Provide the [x, y] coordinate of the cell's center where the given text is located.  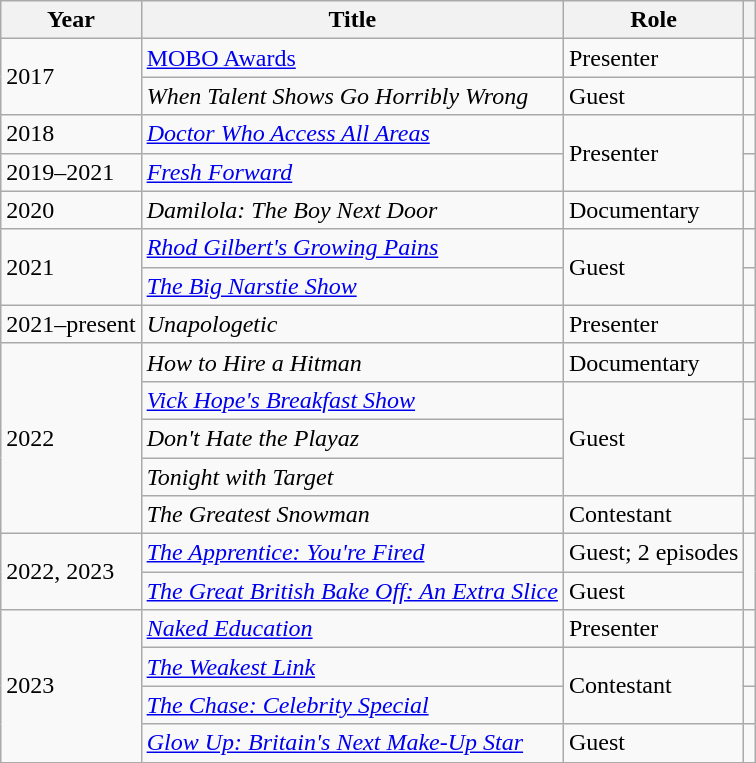
2022, 2023 [71, 572]
2023 [71, 686]
Doctor Who Access All Areas [352, 134]
2020 [71, 210]
2021 [71, 267]
Guest; 2 episodes [653, 553]
Fresh Forward [352, 172]
How to Hire a Hitman [352, 362]
Don't Hate the Playaz [352, 438]
Tonight with Target [352, 477]
2018 [71, 134]
MOBO Awards [352, 58]
The Great British Bake Off: An Extra Slice [352, 591]
The Greatest Snowman [352, 515]
Role [653, 20]
The Chase: Celebrity Special [352, 705]
Year [71, 20]
Naked Education [352, 629]
2017 [71, 77]
2021–present [71, 324]
When Talent Shows Go Horribly Wrong [352, 96]
The Weakest Link [352, 667]
Damilola: The Boy Next Door [352, 210]
The Apprentice: You're Fired [352, 553]
2019–2021 [71, 172]
Vick Hope's Breakfast Show [352, 400]
2022 [71, 438]
Glow Up: Britain's Next Make-Up Star [352, 743]
Rhod Gilbert's Growing Pains [352, 248]
The Big Narstie Show [352, 286]
Title [352, 20]
Unapologetic [352, 324]
